Detect which cell encompasses the target text, then output its (x, y) center coordinate. 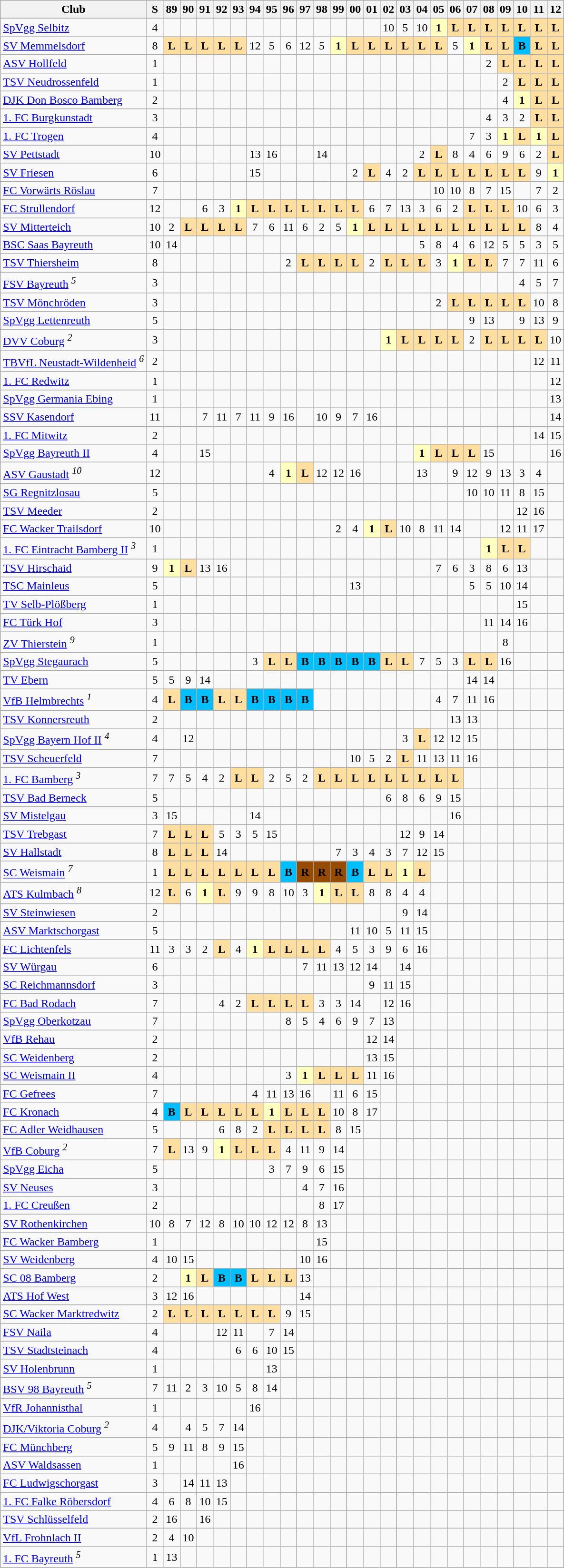
90 (188, 10)
FC Bad Rodach (73, 1003)
ZV Thierstein 9 (73, 642)
FC Vorwärts Röslau (73, 190)
VfB Rehau (73, 1039)
SV Steinwiesen (73, 912)
SpVgg Stegaurach (73, 662)
89 (171, 10)
SV Friesen (73, 172)
ASV Hollfeld (73, 64)
93 (238, 10)
SV Memmelsdorf (73, 46)
TSV Konnersreuth (73, 719)
SC Weidenberg (73, 1058)
VfB Coburg 2 (73, 1149)
SV Hallstadt (73, 852)
VfB Helmbrechts 1 (73, 699)
94 (255, 10)
SpVgg Selbitz (73, 28)
BSC Saas Bayreuth (73, 245)
SV Mitterteich (73, 227)
SC 08 Bamberg (73, 1278)
SC Reichmannsdorf (73, 985)
TV Selb-Plößberg (73, 604)
09 (505, 10)
ASV Gaustadt 10 (73, 473)
1. FC Redwitz (73, 381)
FSV Naila (73, 1332)
TBVfL Neustadt-Wildenheid 6 (73, 362)
08 (488, 10)
FC Türk Hof (73, 622)
04 (422, 10)
SV Pettstadt (73, 154)
VfL Frohnlach II (73, 1538)
BSV 98 Bayreuth 5 (73, 1388)
SV Neuses (73, 1187)
TSV Meeder (73, 510)
99 (339, 10)
TSV Neudrossenfeld (73, 82)
92 (222, 10)
98 (322, 10)
SpVgg Bayreuth II (73, 453)
06 (455, 10)
DVV Coburg 2 (73, 340)
Club (73, 10)
TSV Hirschaid (73, 568)
1. FC Trogen (73, 136)
SC Wacker Marktredwitz (73, 1314)
95 (271, 10)
00 (355, 10)
ASV Waldsassen (73, 1465)
SpVgg Lettenreuth (73, 320)
SpVgg Bayern Hof II 4 (73, 739)
DJK/Viktoria Coburg 2 (73, 1427)
TSV Thiersheim (73, 263)
1. FC Creußen (73, 1205)
96 (288, 10)
97 (305, 10)
FC Lichtenfels (73, 949)
1. FC Bayreuth 5 (73, 1558)
SV Weidenberg (73, 1260)
FC Ludwigschorgast (73, 1483)
1. FC Mitwitz (73, 435)
SC Weismain II (73, 1076)
1. FC Falke Röbersdorf (73, 1501)
TSV Schlüsselfeld (73, 1519)
TV Ebern (73, 680)
SV Rothenkirchen (73, 1224)
SpVgg Eicha (73, 1169)
TSV Bad Berneck (73, 798)
FSV Bayreuth 5 (73, 283)
TSV Mönchröden (73, 302)
91 (205, 10)
1. FC Bamberg 3 (73, 778)
FC Strullendorf (73, 208)
TSV Stadtsteinach (73, 1350)
01 (372, 10)
SV Mistelgau (73, 816)
ASV Marktschorgast (73, 931)
FC Kronach (73, 1112)
VfR Johannisthal (73, 1408)
FC Wacker Bamberg (73, 1242)
02 (388, 10)
ATS Kulmbach 8 (73, 893)
TSV Scheuerfeld (73, 758)
FC Münchberg (73, 1447)
S (155, 10)
TSV Trebgast (73, 834)
SG Regnitzlosau (73, 492)
05 (439, 10)
FC Gefrees (73, 1094)
03 (406, 10)
SV Würgau (73, 967)
SC Weismain 7 (73, 872)
TSC Mainleus (73, 586)
ATS Hof West (73, 1296)
SpVgg Oberkotzau (73, 1021)
SV Holenbrunn (73, 1368)
1. FC Eintracht Bamberg II 3 (73, 549)
FC Adler Weidhausen (73, 1130)
1. FC Burgkunstadt (73, 118)
07 (472, 10)
SSV Kasendorf (73, 417)
SpVgg Germania Ebing (73, 399)
FC Wacker Trailsdorf (73, 529)
DJK Don Bosco Bamberg (73, 100)
